Identify which cell holds the provided text, then report its (x, y) central coordinate. 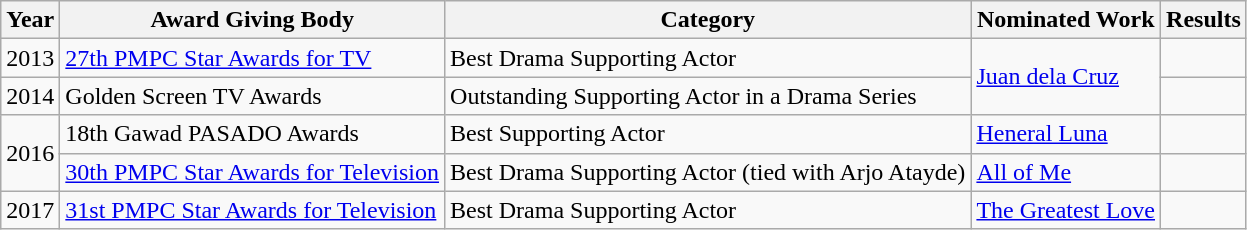
Golden Screen TV Awards (252, 96)
31st PMPC Star Awards for Television (252, 210)
18th Gawad PASADO Awards (252, 134)
2017 (30, 210)
Best Drama Supporting Actor (tied with Arjo Atayde) (708, 172)
Category (708, 20)
Outstanding Supporting Actor in a Drama Series (708, 96)
2014 (30, 96)
Best Supporting Actor (708, 134)
Nominated Work (1066, 20)
All of Me (1066, 172)
27th PMPC Star Awards for TV (252, 58)
30th PMPC Star Awards for Television (252, 172)
Juan dela Cruz (1066, 77)
Results (1204, 20)
Heneral Luna (1066, 134)
The Greatest Love (1066, 210)
Award Giving Body (252, 20)
Year (30, 20)
2013 (30, 58)
2016 (30, 153)
